For the text-containing cell, return its midpoint in [X, Y] coordinate format. 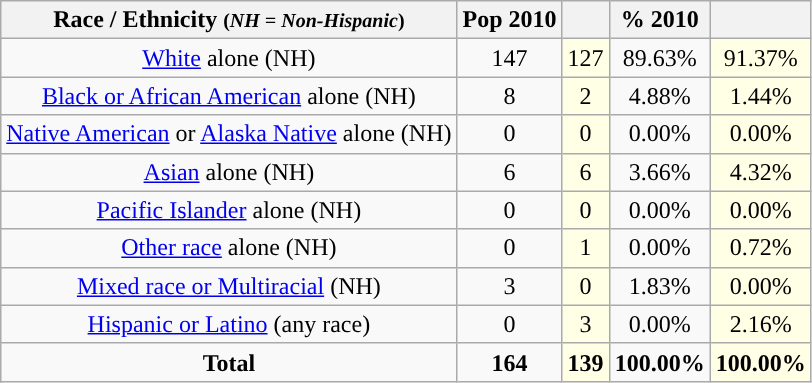
1.83% [660, 286]
Mixed race or Multiracial (NH) [229, 286]
Other race alone (NH) [229, 248]
Native American or Alaska Native alone (NH) [229, 134]
Asian alone (NH) [229, 172]
127 [586, 58]
Total [229, 362]
Pop 2010 [510, 20]
Black or African American alone (NH) [229, 96]
% 2010 [660, 20]
91.37% [760, 58]
2 [586, 96]
Pacific Islander alone (NH) [229, 210]
4.88% [660, 96]
8 [510, 96]
1 [586, 248]
147 [510, 58]
2.16% [760, 324]
3.66% [660, 172]
89.63% [660, 58]
White alone (NH) [229, 58]
Race / Ethnicity (NH = Non-Hispanic) [229, 20]
139 [586, 362]
164 [510, 362]
1.44% [760, 96]
4.32% [760, 172]
0.72% [760, 248]
Hispanic or Latino (any race) [229, 324]
